Locate the cell with the specified text and output its (X, Y) center coordinate. 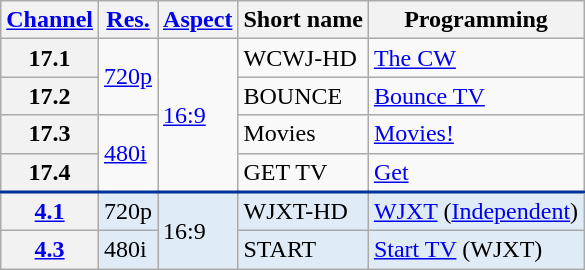
GET TV (303, 172)
4.1 (50, 212)
Bounce TV (476, 96)
WJXT-HD (303, 212)
The CW (476, 58)
17.3 (50, 134)
WJXT (Independent) (476, 212)
START (303, 250)
17.4 (50, 172)
BOUNCE (303, 96)
Channel (50, 20)
4.3 (50, 250)
Start TV (WJXT) (476, 250)
Movies! (476, 134)
17.1 (50, 58)
Short name (303, 20)
Get (476, 172)
Programming (476, 20)
Aspect (198, 20)
Movies (303, 134)
17.2 (50, 96)
Res. (128, 20)
WCWJ-HD (303, 58)
